Return the [X, Y] coordinate for the center point of the cell that contains the specified text.  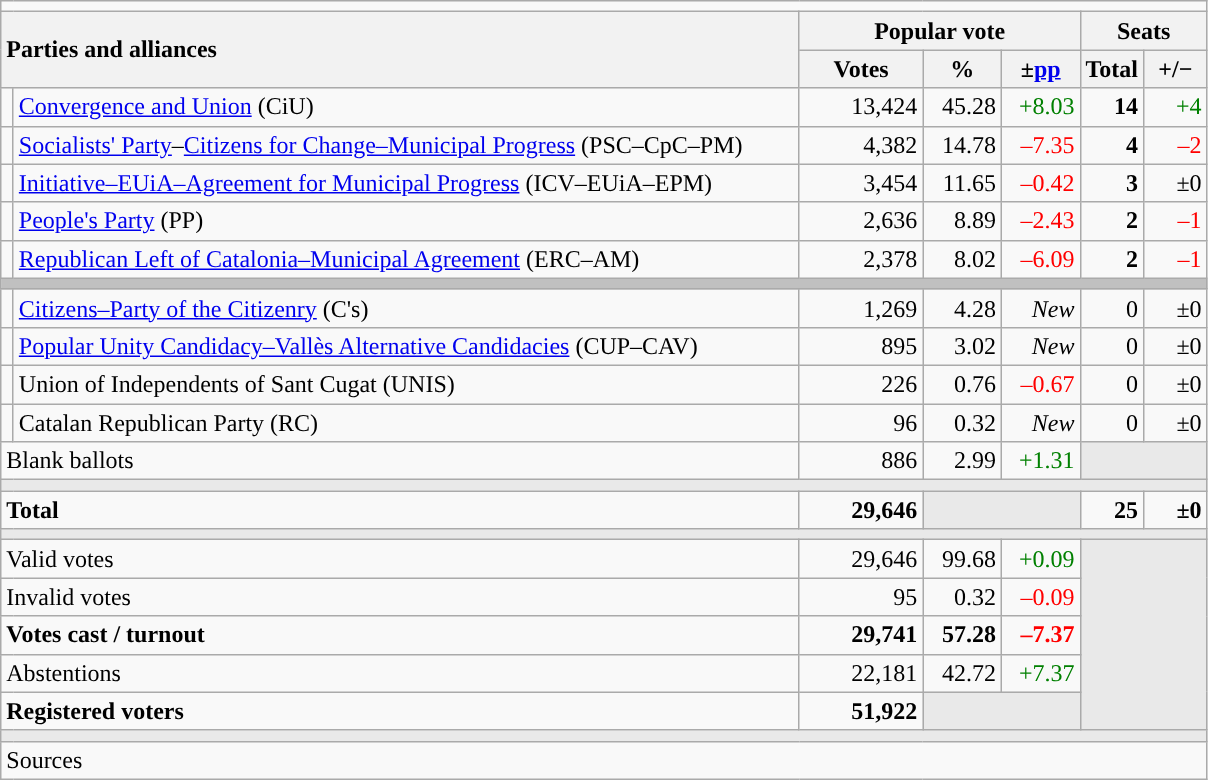
13,424 [861, 107]
+8.03 [1040, 107]
8.89 [962, 221]
People's Party (PP) [406, 221]
Seats [1144, 31]
Popular vote [940, 31]
14.78 [962, 145]
Valid votes [400, 559]
4.28 [962, 308]
Blank ballots [400, 461]
Republican Left of Catalonia–Municipal Agreement (ERC–AM) [406, 259]
Union of Independents of Sant Cugat (UNIS) [406, 384]
–0.42 [1040, 183]
Parties and alliances [400, 50]
0.76 [962, 384]
25 [1112, 510]
51,922 [861, 711]
Socialists' Party–Citizens for Change–Municipal Progress (PSC–CpC–PM) [406, 145]
886 [861, 461]
+1.31 [1040, 461]
–0.67 [1040, 384]
–2 [1176, 145]
Votes cast / turnout [400, 635]
Initiative–EUiA–Agreement for Municipal Progress (ICV–EUiA–EPM) [406, 183]
8.02 [962, 259]
3,454 [861, 183]
95 [861, 597]
2,636 [861, 221]
Citizens–Party of the Citizenry (C's) [406, 308]
Votes [861, 69]
Catalan Republican Party (RC) [406, 423]
4 [1112, 145]
895 [861, 346]
42.72 [962, 673]
Invalid votes [400, 597]
11.65 [962, 183]
+7.37 [1040, 673]
3 [1112, 183]
3.02 [962, 346]
1,269 [861, 308]
2,378 [861, 259]
% [962, 69]
45.28 [962, 107]
Popular Unity Candidacy–Vallès Alternative Candidacies (CUP–CAV) [406, 346]
+4 [1176, 107]
–6.09 [1040, 259]
22,181 [861, 673]
2.99 [962, 461]
96 [861, 423]
Registered voters [400, 711]
–7.35 [1040, 145]
226 [861, 384]
–0.09 [1040, 597]
99.68 [962, 559]
14 [1112, 107]
Sources [604, 760]
±pp [1040, 69]
4,382 [861, 145]
+0.09 [1040, 559]
Convergence and Union (CiU) [406, 107]
29,741 [861, 635]
–2.43 [1040, 221]
57.28 [962, 635]
Abstentions [400, 673]
+/− [1176, 69]
–7.37 [1040, 635]
